Return the [X, Y] coordinate for the center point of the cell that contains the specified text.  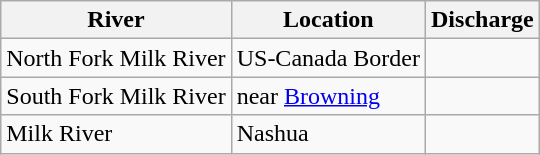
River [116, 20]
Nashua [328, 134]
North Fork Milk River [116, 58]
near Browning [328, 96]
US-Canada Border [328, 58]
Milk River [116, 134]
South Fork Milk River [116, 96]
Discharge [483, 20]
Location [328, 20]
